Determine the [x, y] coordinate at the center of the cell enclosing the given text.  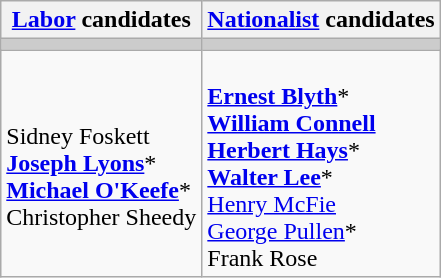
Sidney Foskett Joseph Lyons* Michael O'Keefe* Christopher Sheedy [102, 164]
Labor candidates [102, 20]
Nationalist candidates [321, 20]
Ernest Blyth* William Connell Herbert Hays* Walter Lee* Henry McFie George Pullen* Frank Rose [321, 164]
